Provide the (X, Y) coordinate of the cell's center where the given text is located.  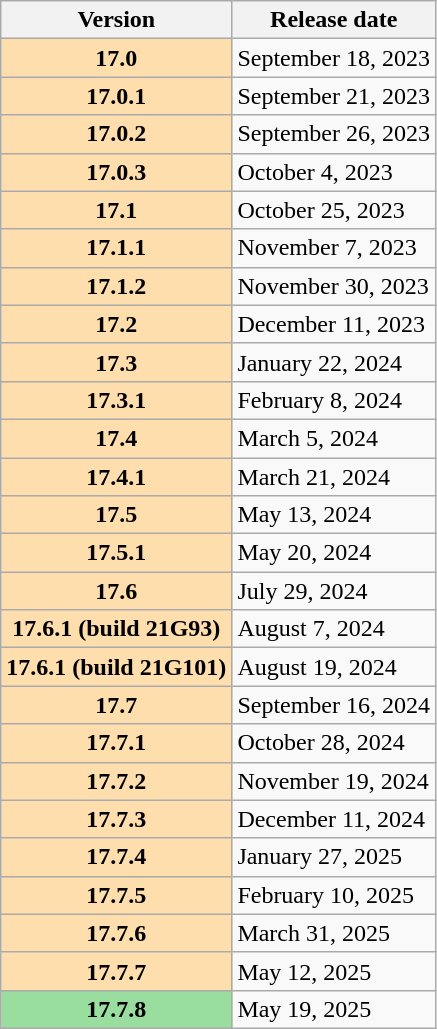
17.5 (116, 515)
17.7.4 (116, 857)
November 30, 2023 (334, 286)
Release date (334, 20)
November 19, 2024 (334, 781)
17.1 (116, 210)
October 28, 2024 (334, 743)
17.3 (116, 362)
17.6.1 (build 21G93) (116, 629)
17.7.8 (116, 1009)
September 16, 2024 (334, 705)
17.3.1 (116, 400)
January 27, 2025 (334, 857)
17.6 (116, 591)
17.0.2 (116, 134)
17.4 (116, 438)
May 20, 2024 (334, 553)
August 7, 2024 (334, 629)
March 5, 2024 (334, 438)
May 13, 2024 (334, 515)
May 12, 2025 (334, 971)
February 8, 2024 (334, 400)
17.7.1 (116, 743)
October 25, 2023 (334, 210)
November 7, 2023 (334, 248)
September 26, 2023 (334, 134)
Version (116, 20)
17.7.7 (116, 971)
17.1.1 (116, 248)
March 21, 2024 (334, 477)
October 4, 2023 (334, 172)
December 11, 2024 (334, 819)
17.4.1 (116, 477)
17.5.1 (116, 553)
17.1.2 (116, 286)
17.7.2 (116, 781)
January 22, 2024 (334, 362)
17.0.1 (116, 96)
17.0.3 (116, 172)
May 19, 2025 (334, 1009)
17.0 (116, 58)
17.7 (116, 705)
March 31, 2025 (334, 933)
September 21, 2023 (334, 96)
17.6.1 (build 21G101) (116, 667)
17.7.6 (116, 933)
July 29, 2024 (334, 591)
17.7.3 (116, 819)
17.2 (116, 324)
August 19, 2024 (334, 667)
17.7.5 (116, 895)
September 18, 2023 (334, 58)
December 11, 2023 (334, 324)
February 10, 2025 (334, 895)
